From the cell containing the given text, extract its center point as [x, y] coordinate. 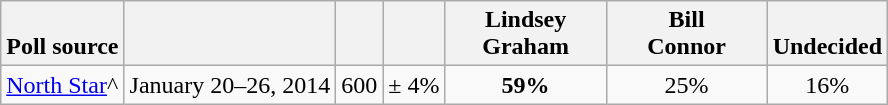
North Star^ [62, 85]
BillConnor [686, 34]
Undecided [827, 34]
25% [686, 85]
January 20–26, 2014 [230, 85]
± 4% [414, 85]
LindseyGraham [526, 34]
Poll source [62, 34]
16% [827, 85]
600 [360, 85]
59% [526, 85]
